Determine the (x, y) coordinate at the center of the cell enclosing the given text.  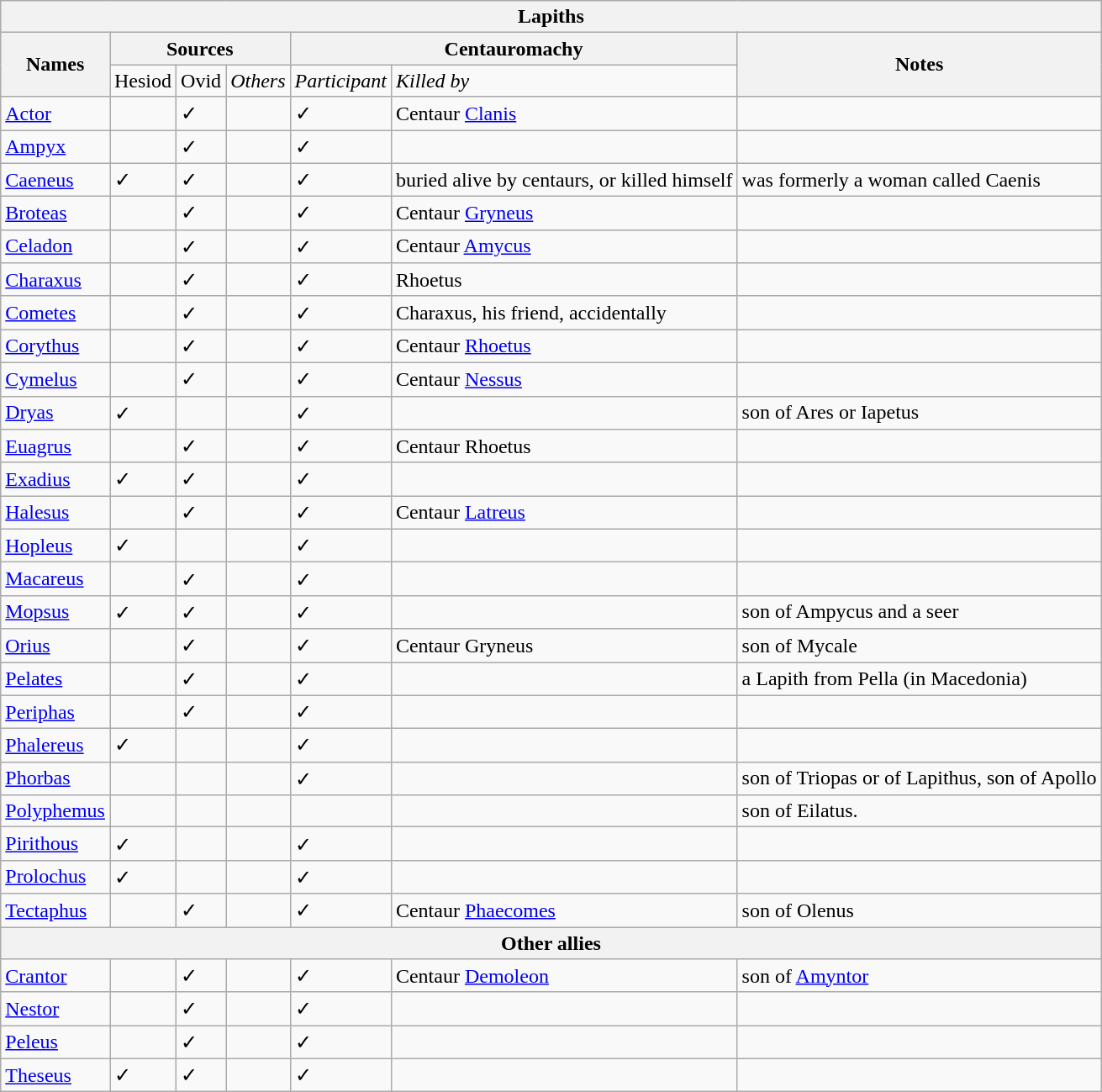
Others (258, 81)
Exadius (55, 479)
son of Ampycus and a seer (920, 612)
Centaur Latreus (564, 513)
son of Eilatus. (920, 811)
Notes (920, 65)
Ovid (202, 81)
son of Amyntor (920, 976)
Cometes (55, 313)
Phorbas (55, 778)
Pirithous (55, 844)
Halesus (55, 513)
Euagrus (55, 446)
Hesiod (143, 81)
Peleus (55, 1042)
son of Mycale (920, 646)
Nestor (55, 1009)
Prolochus (55, 877)
Macareus (55, 579)
Other allies (551, 942)
Names (55, 65)
Centaur Nessus (564, 379)
Centaur Demoleon (564, 976)
Participant (340, 81)
Periphas (55, 712)
Hopleus (55, 546)
Phalereus (55, 746)
Centaur Phaecomes (564, 910)
Killed by (564, 81)
Celadon (55, 246)
Ampyx (55, 146)
Centaur Clanis (564, 113)
Sources (200, 49)
Charaxus (55, 280)
Theseus (55, 1075)
Lapiths (551, 17)
son of Ares or Iapetus (920, 413)
Mopsus (55, 612)
Caeneus (55, 180)
Cymelus (55, 379)
Dryas (55, 413)
Broteas (55, 214)
son of Olenus (920, 910)
Charaxus, his friend, accidentally (564, 313)
Rhoetus (564, 280)
Centauromachy (514, 49)
Tectaphus (55, 910)
Crantor (55, 976)
son of Triopas or of Lapithus, son of Apollo (920, 778)
was formerly a woman called Caenis (920, 180)
Orius (55, 646)
Pelates (55, 679)
buried alive by centaurs, or killed himself (564, 180)
Corythus (55, 346)
Polyphemus (55, 811)
Centaur Amycus (564, 246)
a Lapith from Pella (in Macedonia) (920, 679)
Actor (55, 113)
